Locate the cell with the specified text and output its (X, Y) center coordinate. 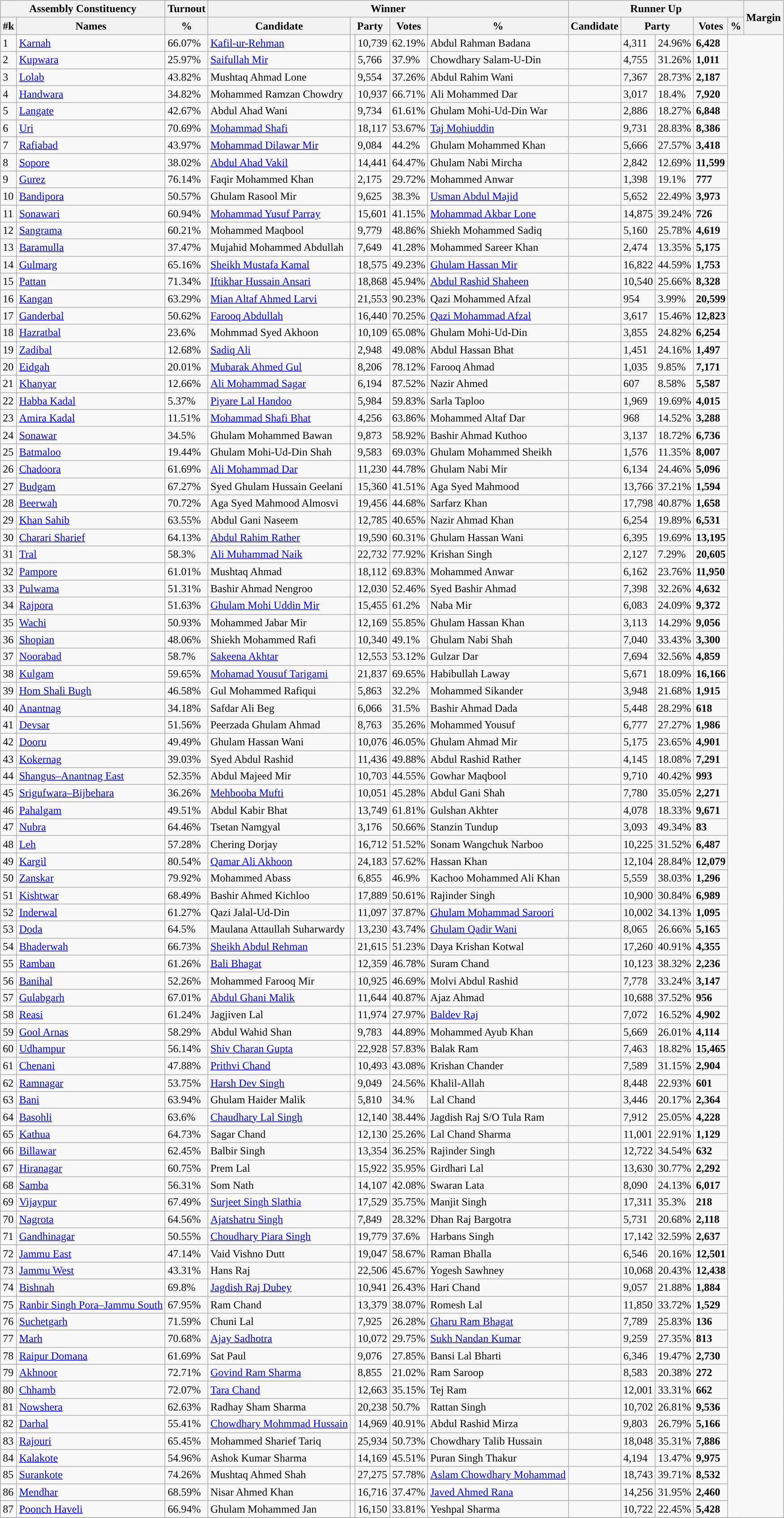
7,072 (638, 1015)
50.93% (187, 623)
81 (9, 1407)
53.12% (408, 657)
70.72% (187, 503)
34.5% (187, 435)
1,658 (711, 503)
5,984 (373, 401)
20,238 (373, 1407)
26.28% (408, 1322)
44.55% (408, 776)
15,601 (373, 214)
3,855 (638, 333)
Khalil-Allah (498, 1083)
70 (9, 1219)
Balbir Singh (279, 1151)
34.% (408, 1100)
10,123 (638, 963)
28.84% (674, 861)
51.23% (408, 946)
49.51% (187, 810)
18.08% (674, 759)
Uri (91, 128)
34.82% (187, 94)
1,296 (711, 878)
14,875 (638, 214)
29.72% (408, 179)
61.61% (408, 111)
64.56% (187, 1219)
8,007 (711, 452)
Ghulam Rasool Mir (279, 196)
20.38% (674, 1373)
33.72% (674, 1305)
Kafil-ur-Rehman (279, 43)
Inderwal (91, 912)
38.44% (408, 1117)
74 (9, 1287)
51.63% (187, 606)
17,889 (373, 895)
Ramnagar (91, 1083)
79.92% (187, 878)
3,137 (638, 435)
Usman Abdul Majid (498, 196)
16,150 (373, 1509)
66.07% (187, 43)
Pulwama (91, 589)
4,355 (711, 946)
2,842 (638, 162)
44 (9, 776)
Rattan Singh (498, 1407)
9,975 (711, 1458)
9,671 (711, 810)
272 (711, 1373)
Mohammad Shafi Bhat (279, 418)
37.6% (408, 1236)
Gandhinagar (91, 1236)
Mohammed Jabar Mir (279, 623)
14.52% (674, 418)
40 (9, 708)
38.03% (674, 878)
70.69% (187, 128)
43 (9, 759)
9,554 (373, 77)
64.5% (187, 929)
Sonawar (91, 435)
Runner Up (656, 9)
Bandipora (91, 196)
5,587 (711, 384)
11,001 (638, 1134)
6,162 (638, 572)
3,017 (638, 94)
Mohammed Sareer Khan (498, 248)
38.02% (187, 162)
45.67% (408, 1270)
38 (9, 674)
63.29% (187, 299)
26.79% (674, 1424)
4 (9, 94)
13,354 (373, 1151)
49.88% (408, 759)
6,194 (373, 384)
44.68% (408, 503)
9,372 (711, 606)
22 (9, 401)
Yogesh Sawhney (498, 1270)
37.26% (408, 77)
6,066 (373, 708)
14,256 (638, 1492)
Zadibal (91, 350)
15,922 (373, 1168)
35.05% (674, 793)
53 (9, 929)
Ghulam Mohi-Ud-Din (498, 333)
60.31% (408, 538)
4,755 (638, 60)
Shiekh Mohammed Sadiq (498, 231)
17,142 (638, 1236)
67.95% (187, 1305)
Reasi (91, 1015)
Lolab (91, 77)
8 (9, 162)
Chuni Lal (279, 1322)
4,114 (711, 1032)
Romesh Lal (498, 1305)
58 (9, 1015)
18 (9, 333)
41.51% (408, 486)
11,850 (638, 1305)
10,076 (373, 742)
2,271 (711, 793)
Mohammad Shafi (279, 128)
63.86% (408, 418)
37.52% (674, 998)
15,360 (373, 486)
Shopian (91, 640)
68.59% (187, 1492)
36.26% (187, 793)
27.97% (408, 1015)
15.46% (674, 316)
1 (9, 43)
6,428 (711, 43)
5,669 (638, 1032)
Sagar Chand (279, 1134)
Kokernag (91, 759)
Ghulam Mohammed Khan (498, 145)
Mohammed Maqbool (279, 231)
35.26% (408, 725)
Suchetgarh (91, 1322)
Abdul Hassan Bhat (498, 350)
Naba Mir (498, 606)
5,428 (711, 1509)
2,127 (638, 555)
41.15% (408, 214)
9,873 (373, 435)
Puran Singh Thakur (498, 1458)
8,448 (638, 1083)
23.76% (674, 572)
Beerwah (91, 503)
30.77% (674, 1168)
16,440 (373, 316)
Hazratbal (91, 333)
6,083 (638, 606)
Syed Bashir Ahmad (498, 589)
39.03% (187, 759)
Nubra (91, 827)
35.31% (674, 1441)
Anantnag (91, 708)
2,175 (373, 179)
28.73% (674, 77)
46 (9, 810)
51.56% (187, 725)
63.55% (187, 520)
618 (711, 708)
Mohammed Farooq Mir (279, 980)
12.68% (187, 350)
218 (711, 1202)
5.37% (187, 401)
Tara Chand (279, 1390)
7.29% (674, 555)
Jagdish Raj S/O Tula Ram (498, 1117)
Surankote (91, 1475)
45 (9, 793)
37.87% (408, 912)
Mehbooba Mufti (279, 793)
3,176 (373, 827)
Langate (91, 111)
22,506 (373, 1270)
Ghulam Nabi Mir (498, 469)
Javed Ahmed Rana (498, 1492)
Abdul Rahim Rather (279, 538)
27 (9, 486)
3,617 (638, 316)
12,079 (711, 861)
2,236 (711, 963)
Abdul Rashid Rather (498, 759)
45.28% (408, 793)
3,973 (711, 196)
Sukh Nandan Kumar (498, 1339)
60.94% (187, 214)
Prithvi Chand (279, 1066)
5,766 (373, 60)
10,051 (373, 793)
12,169 (373, 623)
662 (711, 1390)
1,915 (711, 691)
5,731 (638, 1219)
10,688 (638, 998)
6,017 (711, 1185)
Chowdhary Mohmmad Hussain (279, 1424)
60.75% (187, 1168)
Ghulam Nabi Mircha (498, 162)
9,084 (373, 145)
11,097 (373, 912)
65.45% (187, 1441)
Sheikh Mustafa Kamal (279, 265)
41 (9, 725)
50.7% (408, 1407)
6,736 (711, 435)
14,107 (373, 1185)
62 (9, 1083)
Suram Chand (498, 963)
Bali Bhagat (279, 963)
31.26% (674, 60)
8,328 (711, 282)
3,288 (711, 418)
13,195 (711, 538)
Gulabgarh (91, 998)
82 (9, 1424)
Names (91, 26)
5 (9, 111)
4,311 (638, 43)
19 (9, 350)
Molvi Abdul Rashid (498, 980)
64.46% (187, 827)
2,118 (711, 1219)
Rafiabad (91, 145)
Chaudhary Lal Singh (279, 1117)
Batmaloo (91, 452)
13 (9, 248)
Ghulam Nabi Shah (498, 640)
29.75% (408, 1339)
25.97% (187, 60)
14,969 (373, 1424)
32 (9, 572)
#k (9, 26)
45.94% (408, 282)
Wachi (91, 623)
7,849 (373, 1219)
9,731 (638, 128)
Chadoora (91, 469)
6 (9, 128)
9.85% (674, 367)
Ghulam Ahmad Mir (498, 742)
65.16% (187, 265)
Srigufwara–Bijbehara (91, 793)
Shiv Charan Gupta (279, 1049)
136 (711, 1322)
50.66% (408, 827)
Pampore (91, 572)
67 (9, 1168)
1,986 (711, 725)
Qazi Mohammad Afzal (498, 316)
Rajpora (91, 606)
6,546 (638, 1253)
49.23% (408, 265)
7 (9, 145)
Mohammed Ramzan Chowdry (279, 94)
10,900 (638, 895)
Khan Sahib (91, 520)
43.82% (187, 77)
7,912 (638, 1117)
Balak Ram (498, 1049)
Daya Krishan Kotwal (498, 946)
Kulgam (91, 674)
46.58% (187, 691)
63 (9, 1100)
Mohammad Akbar Lone (498, 214)
Billawar (91, 1151)
Prem Lal (279, 1168)
9,049 (373, 1083)
66 (9, 1151)
2,187 (711, 77)
18.33% (674, 810)
5,652 (638, 196)
Ganderbal (91, 316)
10,109 (373, 333)
8,532 (711, 1475)
55 (9, 963)
Mian Altaf Ahmed Larvi (279, 299)
7,589 (638, 1066)
4,901 (711, 742)
Mohammed Sikander (498, 691)
10 (9, 196)
47 (9, 827)
17,311 (638, 1202)
Doda (91, 929)
Aslam Chowdhary Mohammad (498, 1475)
38.3% (408, 196)
Gulzar Dar (498, 657)
Qamar Ali Akhoon (279, 861)
4,194 (638, 1458)
11,230 (373, 469)
Vijaypur (91, 1202)
11.35% (674, 452)
Ram Chand (279, 1305)
25.26% (408, 1134)
Dooru (91, 742)
5,810 (373, 1100)
44.78% (408, 469)
4,902 (711, 1015)
61.24% (187, 1015)
Ali Mohammad Dar (279, 469)
61 (9, 1066)
46.05% (408, 742)
12,001 (638, 1390)
Sarfarz Khan (498, 503)
13,379 (373, 1305)
13,766 (638, 486)
3,446 (638, 1100)
35.15% (408, 1390)
Sonawari (91, 214)
Hari Chand (498, 1287)
9 (9, 179)
52 (9, 912)
6,855 (373, 878)
Abdul Rahim Wani (498, 77)
Hom Shali Bugh (91, 691)
3,147 (711, 980)
Ghulam Mohammad Saroori (498, 912)
5,863 (373, 691)
87 (9, 1509)
48.06% (187, 640)
28.32% (408, 1219)
12.69% (674, 162)
50.57% (187, 196)
7,925 (373, 1322)
26.81% (674, 1407)
24.46% (674, 469)
20 (9, 367)
7,649 (373, 248)
60 (9, 1049)
45.51% (408, 1458)
90.23% (408, 299)
57.78% (408, 1475)
Iftikhar Hussain Ansari (279, 282)
Banihal (91, 980)
23.65% (674, 742)
66.71% (408, 94)
22.45% (674, 1509)
67.27% (187, 486)
12,104 (638, 861)
31.95% (674, 1492)
3,113 (638, 623)
58.67% (408, 1253)
Ghulam Hassan Khan (498, 623)
61.01% (187, 572)
Peerzada Ghulam Ahmad (279, 725)
16,822 (638, 265)
1,753 (711, 265)
18,868 (373, 282)
69.03% (408, 452)
Turnout (187, 9)
18.27% (674, 111)
2,460 (711, 1492)
14.29% (674, 623)
62.63% (187, 1407)
Farooq Ahmad (498, 367)
4,632 (711, 589)
49.49% (187, 742)
18,575 (373, 265)
Nazir Ahmed (498, 384)
11,599 (711, 162)
Darhal (91, 1424)
13.47% (674, 1458)
64.13% (187, 538)
51 (9, 895)
Pattan (91, 282)
Amira Kadal (91, 418)
9,076 (373, 1356)
84 (9, 1458)
17 (9, 316)
Choudhary Piara Singh (279, 1236)
1,529 (711, 1305)
Ghulam Mohammed Jan (279, 1509)
35 (9, 623)
57 (9, 998)
Krishan Chander (498, 1066)
26.01% (674, 1032)
78 (9, 1356)
Farooq Abdullah (279, 316)
52.35% (187, 776)
Swaran Lata (498, 1185)
Abdul Kabir Bhat (279, 810)
Abdul Majeed Mir (279, 776)
58.29% (187, 1032)
Ghulam Qadir Wani (498, 929)
7,367 (638, 77)
35.95% (408, 1168)
12,359 (373, 963)
29 (9, 520)
8.58% (674, 384)
65.08% (408, 333)
78.12% (408, 367)
Mohammad Dilawar Mir (279, 145)
27.85% (408, 1356)
11,950 (711, 572)
27.57% (674, 145)
12,030 (373, 589)
75 (9, 1305)
2,730 (711, 1356)
39 (9, 691)
8,090 (638, 1185)
Chhamb (91, 1390)
11,644 (373, 998)
56.31% (187, 1185)
18,112 (373, 572)
50 (9, 878)
22.49% (674, 196)
Syed Ghulam Hussain Geelani (279, 486)
1,594 (711, 486)
69.65% (408, 674)
5,671 (638, 674)
61.2% (408, 606)
4,015 (711, 401)
22.91% (674, 1134)
21,615 (373, 946)
10,002 (638, 912)
7,789 (638, 1322)
Gulshan Akhter (498, 810)
1,969 (638, 401)
12,823 (711, 316)
Shangus–Anantnag East (91, 776)
59.83% (408, 401)
16,166 (711, 674)
Ghulam Mohi-Ud-Din War (498, 111)
Saifullah Mir (279, 60)
38.07% (408, 1305)
67.49% (187, 1202)
37.21% (674, 486)
31.15% (674, 1066)
77.92% (408, 555)
10,225 (638, 844)
3,300 (711, 640)
8,583 (638, 1373)
21 (9, 384)
72.07% (187, 1390)
7,398 (638, 589)
14 (9, 265)
6,134 (638, 469)
Sangrama (91, 231)
21.02% (408, 1373)
726 (711, 214)
22,928 (373, 1049)
13,630 (638, 1168)
1,576 (638, 452)
35.75% (408, 1202)
10,702 (638, 1407)
26 (9, 469)
7,171 (711, 367)
10,072 (373, 1339)
64.73% (187, 1134)
Piyare Lal Handoo (279, 401)
7,694 (638, 657)
62.45% (187, 1151)
Baldev Raj (498, 1015)
Mendhar (91, 1492)
53.67% (408, 128)
37 (9, 657)
11 (9, 214)
Sadiq Ali (279, 350)
70.68% (187, 1339)
Govind Ram Sharma (279, 1373)
9,734 (373, 111)
Poonch Haveli (91, 1509)
Qazi Mohammed Afzal (498, 299)
6,989 (711, 895)
Abdul Rahman Badana (498, 43)
19,590 (373, 538)
33.31% (674, 1390)
24.82% (674, 333)
4,256 (373, 418)
10,739 (373, 43)
Abdul Ahad Wani (279, 111)
Devsar (91, 725)
61.81% (408, 810)
Sarla Taploo (498, 401)
8,386 (711, 128)
41.28% (408, 248)
Nowshera (91, 1407)
25.83% (674, 1322)
31 (9, 555)
3,418 (711, 145)
Ghulam Mohi-Ud-Din Shah (279, 452)
Radhay Sham Sharma (279, 1407)
20,599 (711, 299)
Hans Raj (279, 1270)
Mushtaq Ahmed Shah (279, 1475)
28.29% (674, 708)
34.54% (674, 1151)
48.86% (408, 231)
2,364 (711, 1100)
Assembly Constituency (83, 9)
Tral (91, 555)
55.41% (187, 1424)
71.59% (187, 1322)
10,540 (638, 282)
11,436 (373, 759)
28 (9, 503)
Udhampur (91, 1049)
Zanskar (91, 878)
3,948 (638, 691)
10,068 (638, 1270)
54 (9, 946)
Karnah (91, 43)
Dhan Raj Bargotra (498, 1219)
4,078 (638, 810)
2,292 (711, 1168)
Kachoo Mohammed Ali Khan (498, 878)
Basohli (91, 1117)
Nazir Ahmad Khan (498, 520)
4,619 (711, 231)
22.93% (674, 1083)
Sakeena Akhtar (279, 657)
Bashir Ahmad Nengroo (279, 589)
57.28% (187, 844)
12,140 (373, 1117)
11,974 (373, 1015)
52.46% (408, 589)
18.4% (674, 94)
Mohammed Abass (279, 878)
Yeshpal Sharma (498, 1509)
Abdul Rashid Mirza (498, 1424)
Ghulam Mohi Uddin Mir (279, 606)
8,206 (373, 367)
Khanyar (91, 384)
Vaid Vishno Dutt (279, 1253)
42.08% (408, 1185)
21.88% (674, 1287)
26.43% (408, 1287)
5,160 (638, 231)
49.08% (408, 350)
Manjit Singh (498, 1202)
3 (9, 77)
Chenani (91, 1066)
Ramban (91, 963)
46.69% (408, 980)
Handwara (91, 94)
Taj Mohiuddin (498, 128)
Kargil (91, 861)
968 (638, 418)
993 (711, 776)
Baramulla (91, 248)
12,663 (373, 1390)
59.65% (187, 674)
1,497 (711, 350)
Charari Sharief (91, 538)
9,803 (638, 1424)
17,260 (638, 946)
17,529 (373, 1202)
2 (9, 60)
66.94% (187, 1509)
12.66% (187, 384)
813 (711, 1339)
19.47% (674, 1356)
1,129 (711, 1134)
8,065 (638, 929)
Ajaz Ahmad (498, 998)
6,346 (638, 1356)
2,948 (373, 350)
Mohammed Sharief Tariq (279, 1441)
Raman Bhalla (498, 1253)
Marh (91, 1339)
Habba Kadal (91, 401)
Mubarak Ahmed Gul (279, 367)
42 (9, 742)
Pahalgam (91, 810)
43.97% (187, 145)
Abdul Ahad Vakil (279, 162)
15 (9, 282)
77 (9, 1339)
16 (9, 299)
85 (9, 1475)
Nagrota (91, 1219)
8,855 (373, 1373)
7,780 (638, 793)
Kupwara (91, 60)
72 (9, 1253)
Eidgah (91, 367)
58.3% (187, 555)
9,056 (711, 623)
64.47% (408, 162)
19,779 (373, 1236)
Bansi Lal Bharti (498, 1356)
49.1% (408, 640)
Maulana Attaullah Suharwardy (279, 929)
2,637 (711, 1236)
22,732 (373, 555)
Ajatshatru Singh (279, 1219)
Leh (91, 844)
12,130 (373, 1134)
49 (9, 861)
7,291 (711, 759)
68.49% (187, 895)
6,531 (711, 520)
18.82% (674, 1049)
21.68% (674, 691)
47.88% (187, 1066)
13,230 (373, 929)
Aga Syed Mahmood Almosvi (279, 503)
65 (9, 1134)
4,228 (711, 1117)
956 (711, 998)
32.56% (674, 657)
55.85% (408, 623)
63.6% (187, 1117)
24 (9, 435)
30 (9, 538)
16,716 (373, 1492)
14,169 (373, 1458)
80 (9, 1390)
Gharu Ram Bhagat (498, 1322)
7,040 (638, 640)
Gool Arnas (91, 1032)
25,934 (373, 1441)
Qazi Jalal-Ud-Din (279, 912)
5,666 (638, 145)
76.14% (187, 179)
16,712 (373, 844)
Bashir Ahmed Kichloo (279, 895)
39.71% (674, 1475)
9,057 (638, 1287)
34.18% (187, 708)
25.78% (674, 231)
Chowdhary Salam-U-Din (498, 60)
36 (9, 640)
43.74% (408, 929)
16.52% (674, 1015)
63.94% (187, 1100)
7,463 (638, 1049)
24.96% (674, 43)
69 (9, 1202)
Tej Ram (498, 1390)
66.73% (187, 946)
19,047 (373, 1253)
Hassan Khan (498, 861)
Winner (388, 9)
6,777 (638, 725)
23.6% (187, 333)
Harbans Singh (498, 1236)
49.34% (674, 827)
19.1% (674, 179)
37.9% (408, 60)
Abdul Rashid Shaheen (498, 282)
Mujahid Mohammed Abdullah (279, 248)
18,743 (638, 1475)
34.13% (674, 912)
24,183 (373, 861)
20.43% (674, 1270)
34 (9, 606)
10,703 (373, 776)
18,117 (373, 128)
Lal Chand (498, 1100)
Kishtwar (91, 895)
2,904 (711, 1066)
13.35% (674, 248)
Ali Mohammad Sagar (279, 384)
53.75% (187, 1083)
5,096 (711, 469)
Faqir Mohammed Khan (279, 179)
Jagjiven Lal (279, 1015)
Stanzin Tundup (498, 827)
Ajay Sadhotra (279, 1339)
24.56% (408, 1083)
Ali Mohammed Dar (498, 94)
25.66% (674, 282)
11.51% (187, 418)
Abdul Gani Shah (498, 793)
4,145 (638, 759)
1,884 (711, 1287)
24.16% (674, 350)
43.31% (187, 1270)
69.83% (408, 572)
601 (711, 1083)
Lal Chand Sharma (498, 1134)
32.59% (674, 1236)
46.78% (408, 963)
Ashok Kumar Sharma (279, 1458)
Noorabad (91, 657)
2,886 (638, 111)
52.26% (187, 980)
7,886 (711, 1441)
72.71% (187, 1373)
42.67% (187, 111)
Sopore (91, 162)
23 (9, 418)
21,837 (373, 674)
26.66% (674, 929)
51.52% (408, 844)
Ghulam Haider Malik (279, 1100)
Abdul Wahid Shan (279, 1032)
12,722 (638, 1151)
10,925 (373, 980)
43.08% (408, 1066)
Bishnah (91, 1287)
57.83% (408, 1049)
2,474 (638, 248)
Mohammad Yusuf Parray (279, 214)
Tsetan Namgyal (279, 827)
44.59% (674, 265)
44.89% (408, 1032)
47.14% (187, 1253)
56 (9, 980)
Gowhar Maqbool (498, 776)
67.01% (187, 998)
Bani (91, 1100)
3.99% (674, 299)
9,536 (711, 1407)
Akhnoor (91, 1373)
9,710 (638, 776)
Surjeet Singh Slathia (279, 1202)
Gurez (91, 179)
Kangan (91, 299)
51.31% (187, 589)
10,941 (373, 1287)
5,559 (638, 878)
Hiranagar (91, 1168)
6,848 (711, 111)
12,785 (373, 520)
10,722 (638, 1509)
Ali Muhammad Naik (279, 555)
Kathua (91, 1134)
607 (638, 384)
61.27% (187, 912)
28.83% (674, 128)
Jagdish Raj Dubey (279, 1287)
20,605 (711, 555)
Harsh Dev Singh (279, 1083)
1,398 (638, 179)
24.13% (674, 1185)
19.89% (674, 520)
9,779 (373, 231)
Bhaderwah (91, 946)
1,451 (638, 350)
54.96% (187, 1458)
Jammu West (91, 1270)
27.27% (674, 725)
40.42% (674, 776)
Krishan Singh (498, 555)
14,441 (373, 162)
1,035 (638, 367)
12 (9, 231)
Safdar Ali Beg (279, 708)
Mohmmad Syed Akhoon (279, 333)
Mohammed Yousuf (498, 725)
32.2% (408, 691)
20.01% (187, 367)
58.92% (408, 435)
57.62% (408, 861)
69.8% (187, 1287)
46.9% (408, 878)
Chering Dorjay (279, 844)
56.14% (187, 1049)
15,455 (373, 606)
32.26% (674, 589)
18,048 (638, 1441)
Mohammed Ayub Khan (498, 1032)
18.72% (674, 435)
58.7% (187, 657)
71 (9, 1236)
Chowdhary Talib Hussain (498, 1441)
1,095 (711, 912)
21,553 (373, 299)
60.21% (187, 231)
Bashir Ahmad Dada (498, 708)
Ghulam Mohammed Sheikh (498, 452)
Samba (91, 1185)
10,493 (373, 1066)
38.32% (674, 963)
50.61% (408, 895)
48 (9, 844)
Habibullah Laway (498, 674)
9,259 (638, 1339)
12,553 (373, 657)
30.84% (674, 895)
Abdul Gani Naseem (279, 520)
5,166 (711, 1424)
76 (9, 1322)
18.09% (674, 674)
35.3% (674, 1202)
19,456 (373, 503)
Budgam (91, 486)
9,583 (373, 452)
33.24% (674, 980)
9,783 (373, 1032)
31.5% (408, 708)
Kalakote (91, 1458)
7,778 (638, 980)
20.17% (674, 1100)
Ranbir Singh Pora–Jammu South (91, 1305)
Gulmarg (91, 265)
Nisar Ahmed Khan (279, 1492)
10,937 (373, 94)
50.55% (187, 1236)
Ghulam Hassan Mir (498, 265)
33.43% (674, 640)
31.52% (674, 844)
25 (9, 452)
33.81% (408, 1509)
17,798 (638, 503)
Bashir Ahmad Kuthoo (498, 435)
9,625 (373, 196)
Mohamad Yousuf Tarigami (279, 674)
62.19% (408, 43)
73 (9, 1270)
87.52% (408, 384)
Gul Mohammed Rafiqui (279, 691)
40.65% (408, 520)
27.35% (674, 1339)
36.25% (408, 1151)
59 (9, 1032)
86 (9, 1492)
777 (711, 179)
8,763 (373, 725)
Mohammed Altaf Dar (498, 418)
Mushtaq Ahmad (279, 572)
64 (9, 1117)
Ghulam Mohammed Bawan (279, 435)
6,487 (711, 844)
6,395 (638, 538)
Som Nath (279, 1185)
19.44% (187, 452)
12,438 (711, 1270)
25.05% (674, 1117)
68 (9, 1185)
24.09% (674, 606)
Syed Abdul Rashid (279, 759)
Rajouri (91, 1441)
39.24% (674, 214)
Mushtaq Ahmad Lone (279, 77)
7,920 (711, 94)
71.34% (187, 282)
61.26% (187, 963)
10,340 (373, 640)
Sheikh Abdul Rehman (279, 946)
Ram Saroop (498, 1373)
Jammu East (91, 1253)
Abdul Ghani Malik (279, 998)
Sonam Wangchuk Narboo (498, 844)
5,448 (638, 708)
33 (9, 589)
632 (711, 1151)
50.62% (187, 316)
79 (9, 1373)
74.26% (187, 1475)
20.68% (674, 1219)
Margin (763, 17)
5,165 (711, 929)
27,275 (373, 1475)
50.73% (408, 1441)
Girdhari Lal (498, 1168)
Raipur Domana (91, 1356)
Sat Paul (279, 1356)
954 (638, 299)
15,465 (711, 1049)
4,859 (711, 657)
12,501 (711, 1253)
44.2% (408, 145)
1,011 (711, 60)
20.16% (674, 1253)
80.54% (187, 861)
3,093 (638, 827)
Shiekh Mohammed Rafi (279, 640)
13,749 (373, 810)
Aga Syed Mahmood (498, 486)
70.25% (408, 316)
